Return [X, Y] of the center of cell containing provided text 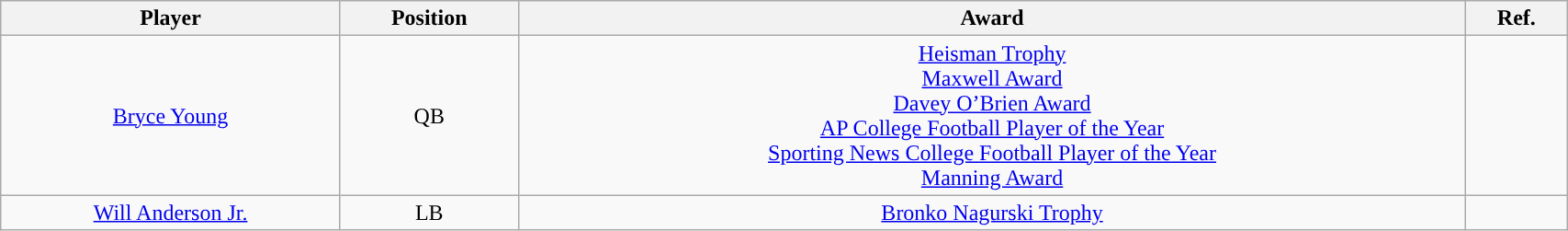
Position [429, 18]
LB [429, 213]
Player [171, 18]
Ref. [1517, 18]
Bronko Nagurski Trophy [992, 213]
Award [992, 18]
Will Anderson Jr. [171, 213]
Bryce Young [171, 116]
QB [429, 116]
